Return (X, Y) of the center of cell containing provided text 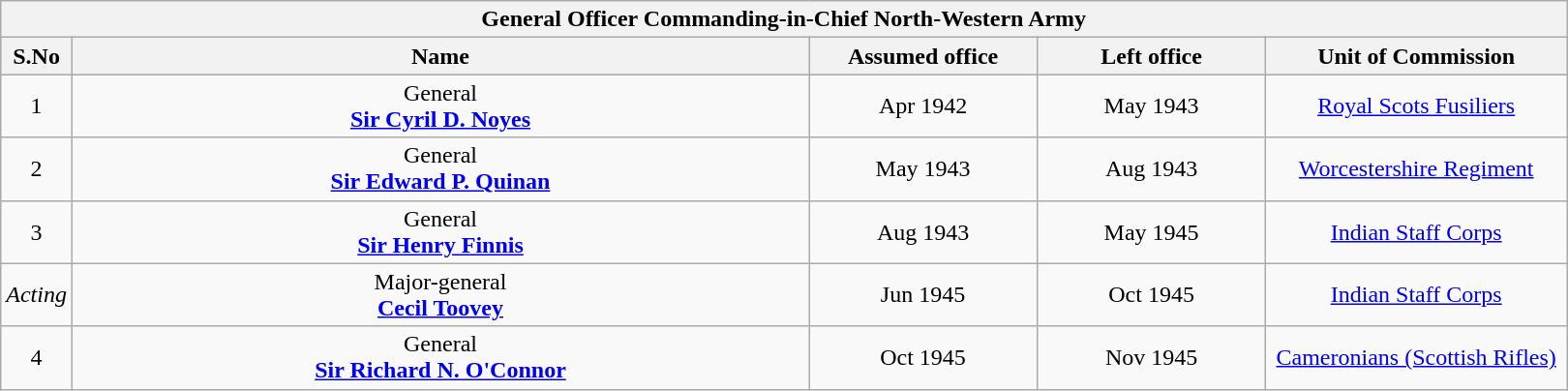
Left office (1152, 56)
GeneralSir Richard N. O'Connor (439, 358)
4 (37, 358)
Unit of Commission (1417, 56)
General Officer Commanding-in-Chief North-Western Army (784, 19)
2 (37, 168)
Name (439, 56)
Jun 1945 (923, 294)
Assumed office (923, 56)
S.No (37, 56)
1 (37, 106)
Cameronians (Scottish Rifles) (1417, 358)
3 (37, 232)
GeneralSir Cyril D. Noyes (439, 106)
Acting (37, 294)
Major-generalCecil Toovey (439, 294)
Apr 1942 (923, 106)
GeneralSir Henry Finnis (439, 232)
May 1945 (1152, 232)
Nov 1945 (1152, 358)
GeneralSir Edward P. Quinan (439, 168)
Worcestershire Regiment (1417, 168)
Royal Scots Fusiliers (1417, 106)
